Scan for the cell matching the given text and deliver its [X, Y] coordinate at center. 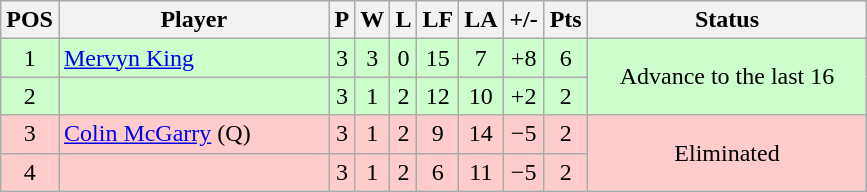
+/- [524, 20]
12 [438, 96]
Pts [566, 20]
Colin McGarry (Q) [194, 134]
LF [438, 20]
0 [404, 58]
LA [481, 20]
7 [481, 58]
Eliminated [727, 153]
L [404, 20]
14 [481, 134]
4 [30, 172]
11 [481, 172]
Advance to the last 16 [727, 77]
Status [727, 20]
Mervyn King [194, 58]
P [342, 20]
10 [481, 96]
15 [438, 58]
POS [30, 20]
9 [438, 134]
+8 [524, 58]
Player [194, 20]
W [372, 20]
+2 [524, 96]
